Provide the (x, y) coordinate of the cell's center where the given text is located.  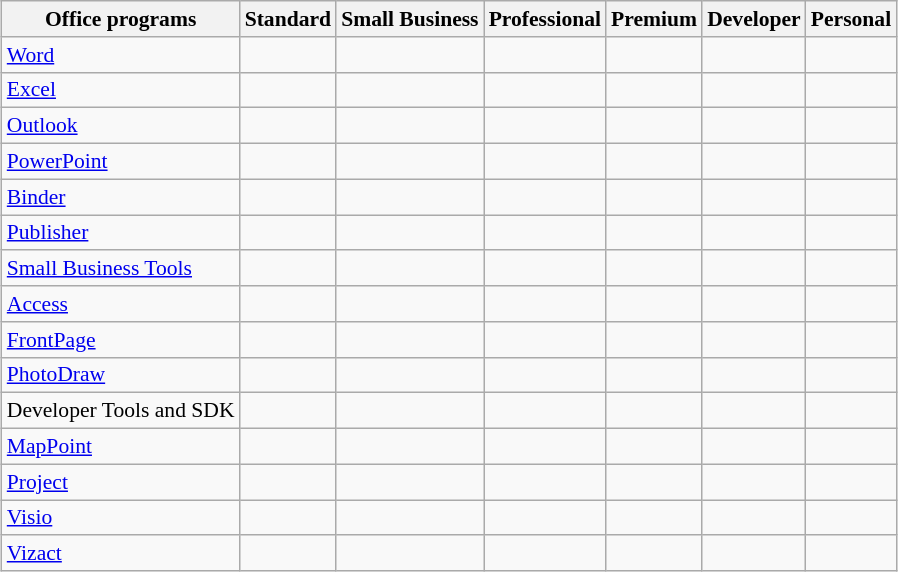
Premium (654, 19)
Access (121, 304)
Office programs (121, 19)
PhotoDraw (121, 375)
Word (121, 54)
Standard (288, 19)
Binder (121, 197)
Professional (545, 19)
PowerPoint (121, 161)
Vizact (121, 553)
Publisher (121, 232)
Developer (754, 19)
Personal (851, 19)
MapPoint (121, 446)
FrontPage (121, 339)
Excel (121, 90)
Outlook (121, 126)
Project (121, 482)
Small Business (410, 19)
Visio (121, 518)
Developer Tools and SDK (121, 411)
Small Business Tools (121, 268)
